Pinpoint the cell where the given text exists, returning its (X, Y) midpoint coordinate. 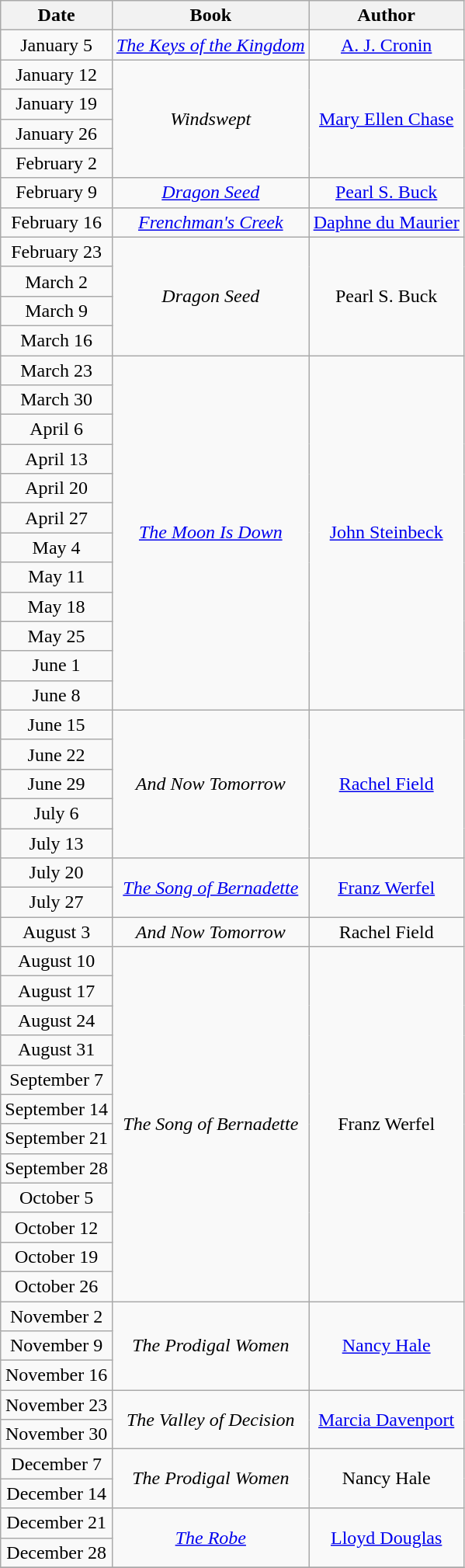
May 18 (57, 607)
January 26 (57, 134)
September 21 (57, 1139)
The Robe (210, 1538)
December 21 (57, 1523)
November 16 (57, 1375)
April 13 (57, 459)
August 17 (57, 991)
Frenchman's Creek (210, 222)
A. J. Cronin (387, 45)
June 22 (57, 754)
July 20 (57, 873)
March 2 (57, 281)
June 29 (57, 784)
October 12 (57, 1227)
March 16 (57, 340)
Daphne du Maurier (387, 222)
January 19 (57, 104)
The Keys of the Kingdom (210, 45)
December 7 (57, 1464)
June 8 (57, 695)
November 2 (57, 1316)
May 4 (57, 548)
September 14 (57, 1109)
July 13 (57, 843)
February 9 (57, 193)
The Moon Is Down (210, 533)
August 10 (57, 961)
April 6 (57, 429)
May 25 (57, 636)
January 12 (57, 75)
February 16 (57, 222)
March 30 (57, 400)
April 27 (57, 518)
Marcia Davenport (387, 1420)
November 9 (57, 1346)
Author (387, 16)
October 5 (57, 1198)
December 14 (57, 1493)
John Steinbeck (387, 533)
July 6 (57, 813)
January 5 (57, 45)
March 23 (57, 370)
August 24 (57, 1020)
June 1 (57, 666)
August 3 (57, 932)
Book (210, 16)
February 23 (57, 252)
November 30 (57, 1434)
May 11 (57, 577)
December 28 (57, 1552)
October 26 (57, 1286)
April 20 (57, 488)
Windswept (210, 119)
The Valley of Decision (210, 1420)
February 2 (57, 163)
Date (57, 16)
Lloyd Douglas (387, 1538)
October 19 (57, 1257)
Mary Ellen Chase (387, 119)
July 27 (57, 902)
September 7 (57, 1080)
August 31 (57, 1050)
September 28 (57, 1168)
June 15 (57, 725)
November 23 (57, 1405)
March 9 (57, 311)
